Return the (X, Y) coordinate for the center point of the cell that contains the specified text.  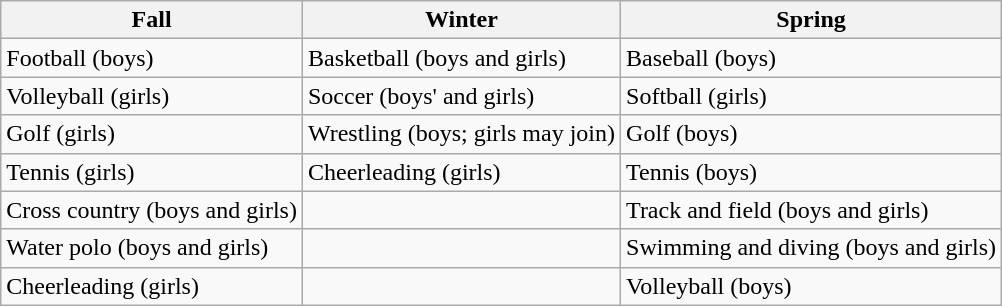
Golf (girls) (152, 134)
Football (boys) (152, 58)
Basketball (boys and girls) (461, 58)
Swimming and diving (boys and girls) (812, 248)
Winter (461, 20)
Water polo (boys and girls) (152, 248)
Wrestling (boys; girls may join) (461, 134)
Baseball (boys) (812, 58)
Cross country (boys and girls) (152, 210)
Volleyball (boys) (812, 286)
Spring (812, 20)
Fall (152, 20)
Tennis (girls) (152, 172)
Track and field (boys and girls) (812, 210)
Softball (girls) (812, 96)
Soccer (boys' and girls) (461, 96)
Volleyball (girls) (152, 96)
Golf (boys) (812, 134)
Tennis (boys) (812, 172)
